Detect which cell encompasses the target text, then output its (X, Y) center coordinate. 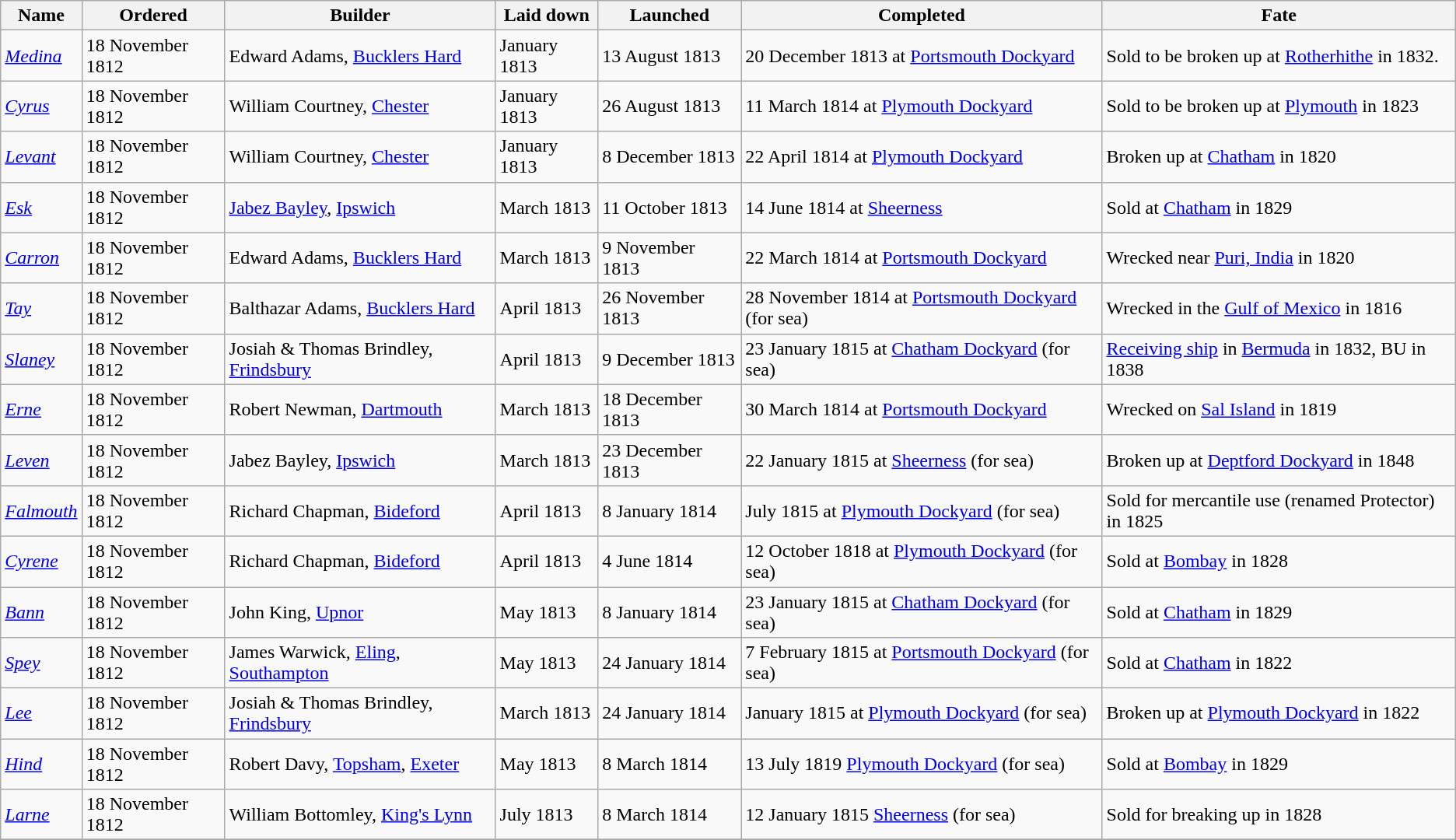
22 April 1814 at Plymouth Dockyard (922, 157)
James Warwick, Eling, Southampton (360, 663)
Wrecked in the Gulf of Mexico in 1816 (1279, 308)
Receiving ship in Bermuda in 1832, BU in 1838 (1279, 359)
Robert Newman, Dartmouth (360, 409)
Robert Davy, Topsham, Exeter (360, 764)
Sold for breaking up in 1828 (1279, 815)
Bann (41, 611)
30 March 1814 at Portsmouth Dockyard (922, 409)
Sold to be broken up at Plymouth in 1823 (1279, 106)
13 August 1813 (670, 56)
Laid down (547, 16)
Wrecked on Sal Island in 1819 (1279, 409)
Larne (41, 815)
Slaney (41, 359)
9 December 1813 (670, 359)
8 December 1813 (670, 157)
Erne (41, 409)
12 October 1818 at Plymouth Dockyard (for sea) (922, 562)
Medina (41, 56)
18 December 1813 (670, 409)
26 November 1813 (670, 308)
20 December 1813 at Portsmouth Dockyard (922, 56)
7 February 1815 at Portsmouth Dockyard (for sea) (922, 663)
John King, Upnor (360, 611)
Broken up at Deptford Dockyard in 1848 (1279, 460)
Lee (41, 714)
12 January 1815 Sheerness (for sea) (922, 815)
Levant (41, 157)
Spey (41, 663)
Sold for mercantile use (renamed Protector) in 1825 (1279, 510)
26 August 1813 (670, 106)
Broken up at Chatham in 1820 (1279, 157)
4 June 1814 (670, 562)
Hind (41, 764)
Falmouth (41, 510)
22 January 1815 at Sheerness (for sea) (922, 460)
11 October 1813 (670, 207)
Completed (922, 16)
Fate (1279, 16)
July 1815 at Plymouth Dockyard (for sea) (922, 510)
January 1815 at Plymouth Dockyard (for sea) (922, 714)
Esk (41, 207)
22 March 1814 at Portsmouth Dockyard (922, 258)
9 November 1813 (670, 258)
Sold at Bombay in 1829 (1279, 764)
Ordered (153, 16)
23 December 1813 (670, 460)
Name (41, 16)
Wrecked near Puri, India in 1820 (1279, 258)
William Bottomley, King's Lynn (360, 815)
Launched (670, 16)
Cyrus (41, 106)
Sold at Chatham in 1822 (1279, 663)
Carron (41, 258)
28 November 1814 at Portsmouth Dockyard (for sea) (922, 308)
Sold to be broken up at Rotherhithe in 1832. (1279, 56)
14 June 1814 at Sheerness (922, 207)
Sold at Bombay in 1828 (1279, 562)
July 1813 (547, 815)
Tay (41, 308)
Cyrene (41, 562)
13 July 1819 Plymouth Dockyard (for sea) (922, 764)
Broken up at Plymouth Dockyard in 1822 (1279, 714)
Leven (41, 460)
Builder (360, 16)
11 March 1814 at Plymouth Dockyard (922, 106)
Balthazar Adams, Bucklers Hard (360, 308)
